Return the [x, y] coordinate for the center point of the cell that contains the specified text.  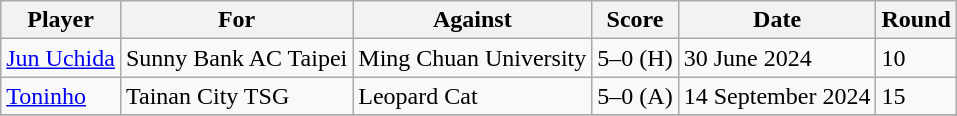
Player [61, 20]
5–0 (A) [635, 96]
10 [916, 58]
Sunny Bank AC Taipei [236, 58]
Toninho [61, 96]
Date [777, 20]
Round [916, 20]
5–0 (H) [635, 58]
15 [916, 96]
14 September 2024 [777, 96]
Tainan City TSG [236, 96]
30 June 2024 [777, 58]
Leopard Cat [472, 96]
Score [635, 20]
Against [472, 20]
Ming Chuan University [472, 58]
Jun Uchida [61, 58]
For [236, 20]
